Output the (x, y) coordinate of the center of the cell containing the given text.  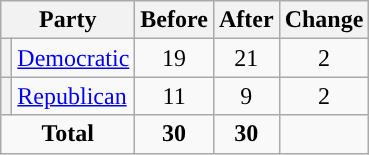
Before (174, 20)
9 (246, 96)
Total (68, 134)
After (246, 20)
Democratic (74, 58)
Party (68, 20)
Change (324, 20)
Republican (74, 96)
21 (246, 58)
11 (174, 96)
19 (174, 58)
